Search for the cell housing the specified text and yield its [X, Y] center coordinate. 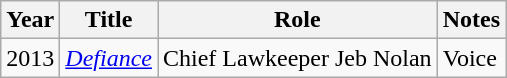
2013 [30, 58]
Defiance [109, 58]
Year [30, 20]
Voice [471, 58]
Role [298, 20]
Title [109, 20]
Notes [471, 20]
Chief Lawkeeper Jeb Nolan [298, 58]
